Return [X, Y] of the center of cell containing provided text 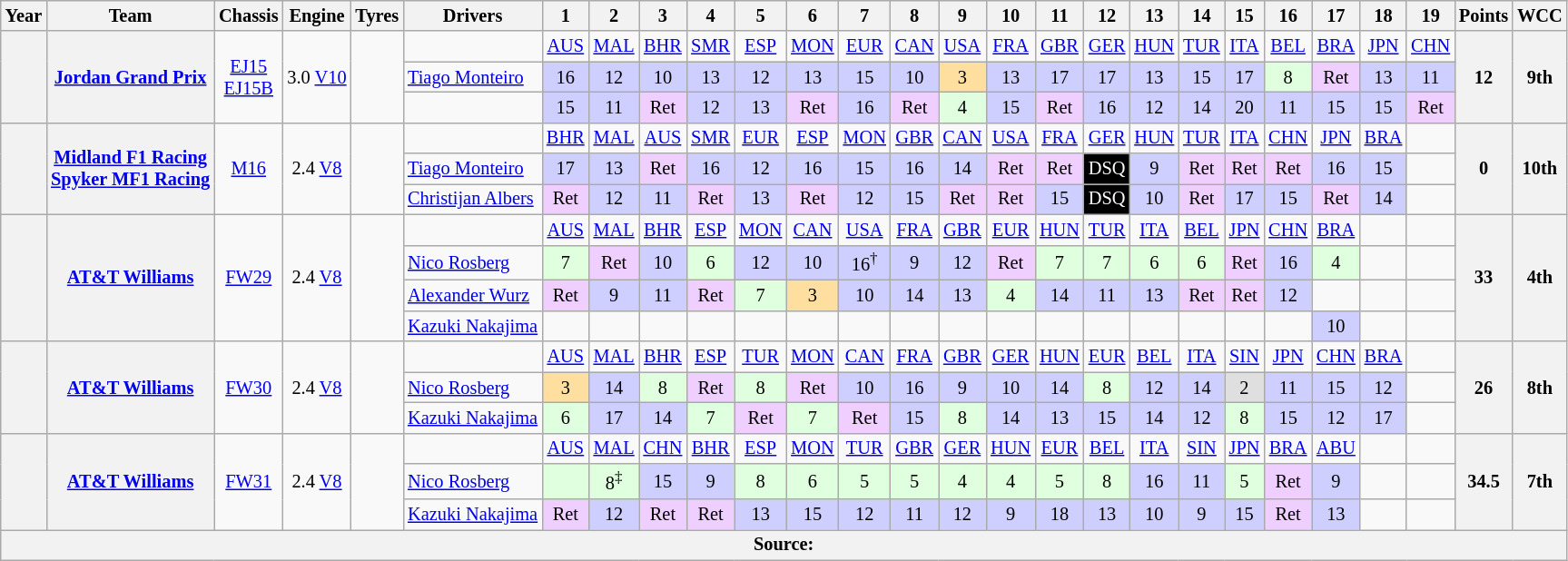
0 [1484, 169]
7th [1540, 481]
34.5 [1484, 481]
26 [1484, 387]
Chassis [249, 15]
Engine [316, 15]
Tyres [377, 15]
9th [1540, 76]
M16 [249, 169]
Midland F1 RacingSpyker MF1 Racing [131, 169]
ABU [1336, 448]
Points [1484, 15]
19 [1431, 15]
8th [1540, 387]
FW29 [249, 278]
10th [1540, 169]
Year [24, 15]
FW30 [249, 387]
WCC [1540, 15]
Team [131, 15]
3.0 V10 [316, 76]
Christijan Albers [472, 199]
33 [1484, 278]
EJ15EJ15B [249, 76]
Source: [784, 545]
Jordan Grand Prix [131, 76]
1 [566, 15]
16† [864, 263]
Drivers [472, 15]
4th [1540, 278]
Alexander Wurz [472, 296]
20 [1245, 107]
8‡ [614, 481]
FW31 [249, 481]
